From the cell containing the given text, extract its center point as [x, y] coordinate. 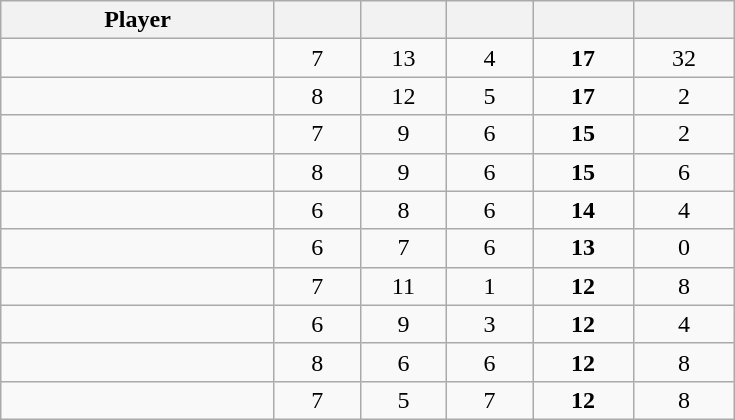
0 [684, 248]
Player [138, 20]
14 [582, 210]
3 [489, 324]
11 [403, 286]
32 [684, 58]
1 [489, 286]
